For the text-containing cell, return its midpoint in [X, Y] coordinate format. 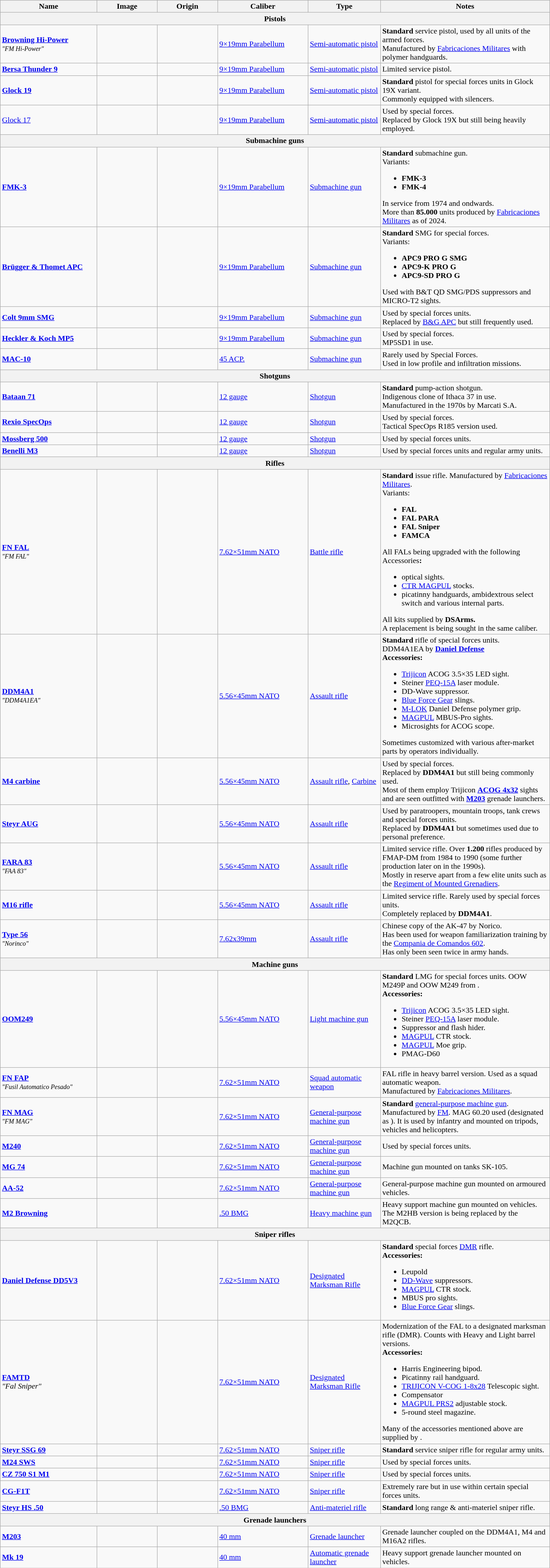
Used by special forces units and regular army units. [465, 451]
Shotguns [275, 376]
Used by special forces.Tactical SpecOps R185 version used. [465, 422]
Steyr HS .50 [49, 1507]
DDM4A1"DDM4A1EA" [49, 696]
Notes [465, 6]
M240 [49, 1146]
Limited service rifle. Rarely used by special forces units.Completely replaced by DDM4A1. [465, 905]
CZ 750 S1 M1 [49, 1474]
FN FAL"FM FAL" [49, 552]
FARA 83"FAA 83" [49, 866]
Used by special forces.Replaced by Glock 19X but still being heavily employed. [465, 120]
Steyr SSG 69 [49, 1450]
Standard special forces DMR rifle.Accessories:Leupold DD-Wave suppressors.MAGPUL CTR stock.MBUS pro sights.Blue Force Gear slings. [465, 1280]
FN MAG"FM MAG" [49, 1116]
M24 SWS [49, 1462]
Rifles [275, 463]
M16 rifle [49, 905]
Automatic grenade launcher [344, 1557]
Light machine gun [344, 1019]
MAC-10 [49, 359]
Standard pump-action shotgun.Indigenous clone of Ithaca 37 in use.Manufactured in the 1970s by Marcati S.A. [465, 397]
Standard long range & anti-materiel sniper rifle. [465, 1507]
Limited service pistol. [465, 69]
M2 Browning [49, 1213]
Heckler & Koch MP5 [49, 338]
Heavy support grenade launcher mounted on vehicles. [465, 1557]
M203 [49, 1536]
FN FAP"Fusil Automatico Pesado" [49, 1082]
Colt 9mm SMG [49, 317]
FAMTD"Fal Sniper" [49, 1382]
Standard service sniper rifle for regular army units. [465, 1450]
Standard service pistol, used by all units of the armed forces.Manufactured by Fabricaciones Militares with polymer handguards. [465, 44]
Caliber [263, 6]
Brügger & Thomet APC [49, 267]
Daniel Defense DD5V3 [49, 1280]
Origin [188, 6]
Used by special forces.MP5SD1 in use. [465, 338]
Standard SMG for special forces.Variants:APC9 PRO G SMGAPC9-K PRO GAPC9-SD PRO GUsed with B&T QD SMG/PDS suppressors and MICRO-T2 sights. [465, 267]
Browning Hi-Power"FM Hi-Power" [49, 44]
Heavy support machine gun mounted on vehicles.The M2HB version is being replaced by the M2QCB. [465, 1213]
Pistols [275, 19]
Extremely rare but in use within certain special forces units. [465, 1491]
FMK-3 [49, 187]
Bersa Thunder 9 [49, 69]
Grenade launcher coupled on the DDM4A1, M4 and M16A2 rifles. [465, 1536]
7.62x39mm [263, 939]
Squad automatic weapon [344, 1082]
Used by special forces units.Replaced by B&G APC but still frequently used. [465, 317]
Type [344, 6]
MG 74 [49, 1167]
OOM249 [49, 1019]
Assault rifle, Carbine [344, 781]
AA-52 [49, 1188]
Name [49, 6]
Grenade launchers [275, 1520]
Mossberg 500 [49, 439]
Standard pistol for special forces units in Glock 19X variant.Commonly equipped with silencers. [465, 90]
Steyr AUG [49, 824]
Image [127, 6]
Bataan 71 [49, 397]
Glock 17 [49, 120]
Machine gun mounted on tanks SK-105. [465, 1167]
Rexio SpecOps [49, 422]
Rarely used by Special Forces.Used in low profile and infiltration missions. [465, 359]
Machine guns [275, 964]
45 ACP. [263, 359]
Glock 19 [49, 90]
Benelli M3 [49, 451]
Sniper rifles [275, 1234]
FAL rifle in heavy barrel version. Used as a squad automatic weapon.Manufactured by Fabricaciones Militares. [465, 1082]
Submachine guns [275, 141]
Mk 19 [49, 1557]
CG-F1T [49, 1491]
Anti-materiel rifle [344, 1507]
Battle rifle [344, 552]
Standard submachine gun.Variants:FMK-3FMK-4In service from 1974 and ondwards.More than 85.000 units produced by Fabricaciones Militares as of 2024. [465, 187]
M4 carbine [49, 781]
Type 56"Norinco" [49, 939]
Grenade launcher [344, 1536]
Used by paratroopers, mountain troops, tank crews and special forces units.Replaced by DDM4A1 but sometimes used due to personal preference. [465, 824]
General-purpose machine gun mounted on armoured vehicles. [465, 1188]
Heavy machine gun [344, 1213]
